Capture the cell that displays the provided text and extract its [X, Y] central coordinate. 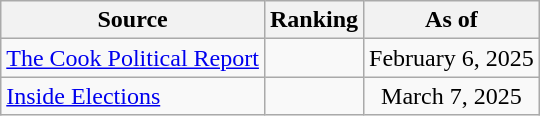
February 6, 2025 [452, 58]
Inside Elections [133, 96]
March 7, 2025 [452, 96]
The Cook Political Report [133, 58]
As of [452, 20]
Source [133, 20]
Ranking [314, 20]
